Detect which cell encompasses the target text, then output its [x, y] center coordinate. 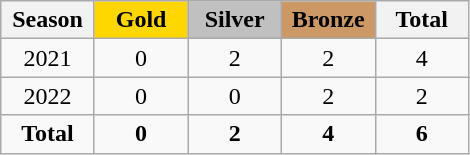
2021 [48, 58]
Silver [235, 20]
Season [48, 20]
Gold [141, 20]
2022 [48, 96]
Bronze [328, 20]
6 [422, 134]
